Search for the cell housing the specified text and yield its [x, y] center coordinate. 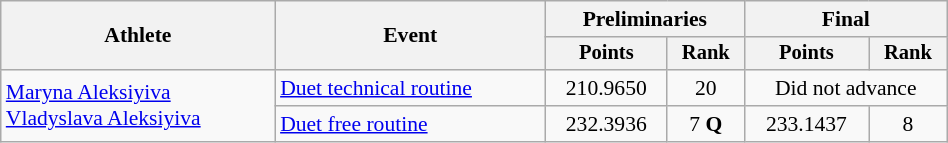
7 Q [706, 124]
Duet technical routine [410, 88]
233.1437 [806, 124]
210.9650 [606, 88]
Duet free routine [410, 124]
Final [846, 19]
Event [410, 36]
8 [908, 124]
20 [706, 88]
Athlete [138, 36]
232.3936 [606, 124]
Preliminaries [644, 19]
Did not advance [846, 88]
Maryna AleksiyivaVladyslava Aleksiyiva [138, 106]
